Extract the (x, y) coordinate from the center of the cell holding the provided text.  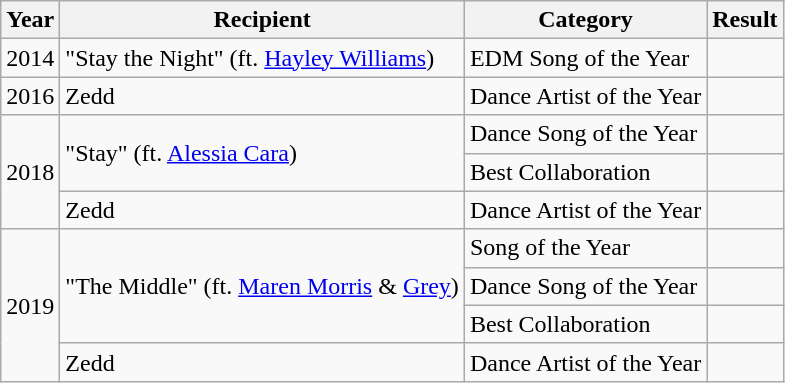
EDM Song of the Year (585, 58)
"Stay" (ft. Alessia Cara) (262, 153)
"Stay the Night" (ft. Hayley Williams) (262, 58)
2016 (30, 96)
2014 (30, 58)
2019 (30, 305)
Category (585, 20)
Recipient (262, 20)
Song of the Year (585, 248)
"The Middle" (ft. Maren Morris & Grey) (262, 286)
2018 (30, 172)
Year (30, 20)
Result (745, 20)
